Search for the cell housing the specified text and yield its [X, Y] center coordinate. 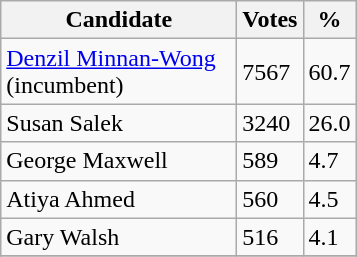
4.5 [330, 199]
60.7 [330, 72]
Votes [270, 20]
560 [270, 199]
Susan Salek [119, 123]
4.1 [330, 237]
7567 [270, 72]
3240 [270, 123]
516 [270, 237]
Candidate [119, 20]
4.7 [330, 161]
Denzil Minnan-Wong (incumbent) [119, 72]
% [330, 20]
Gary Walsh [119, 237]
George Maxwell [119, 161]
Atiya Ahmed [119, 199]
589 [270, 161]
26.0 [330, 123]
